Detect which cell encompasses the target text, then output its [x, y] center coordinate. 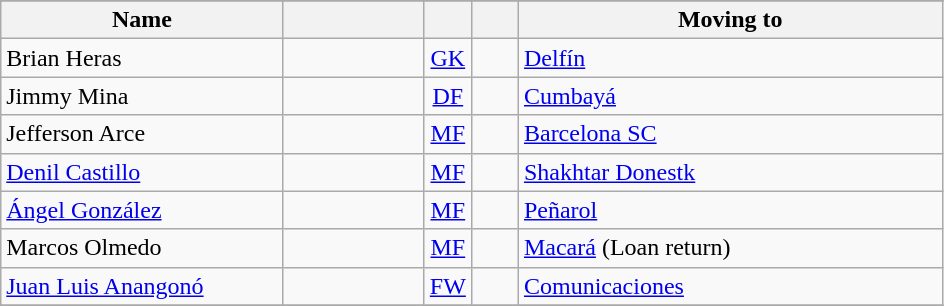
Delfín [730, 58]
Brian Heras [142, 58]
DF [448, 96]
Jefferson Arce [142, 134]
Name [142, 20]
Denil Castillo [142, 172]
Moving to [730, 20]
Macará (Loan return) [730, 248]
Peñarol [730, 210]
Jimmy Mina [142, 96]
FW [448, 286]
Marcos Olmedo [142, 248]
Barcelona SC [730, 134]
GK [448, 58]
Shakhtar Donestk [730, 172]
Comunicaciones [730, 286]
Cumbayá [730, 96]
Ángel González [142, 210]
Juan Luis Anangonó [142, 286]
